Locate the cell with the specified text and output its [x, y] center coordinate. 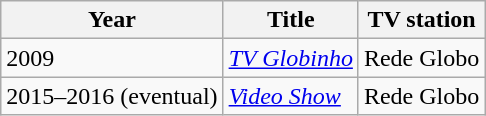
2015–2016 (eventual) [112, 96]
Year [112, 20]
TV station [421, 20]
Title [290, 20]
Video Show [290, 96]
TV Globinho [290, 58]
2009 [112, 58]
